Determine the [X, Y] coordinate at the center of the cell enclosing the given text.  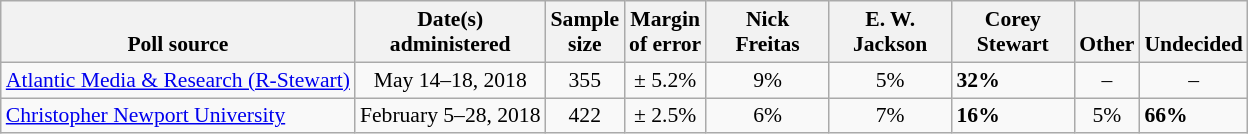
± 5.2% [665, 80]
Atlantic Media & Research (R-Stewart) [178, 80]
NickFreitas [768, 32]
7% [890, 116]
66% [1193, 116]
16% [1014, 116]
Other [1106, 32]
Christopher Newport University [178, 116]
Samplesize [585, 32]
CoreyStewart [1014, 32]
± 2.5% [665, 116]
May 14–18, 2018 [450, 80]
355 [585, 80]
Date(s)administered [450, 32]
422 [585, 116]
Poll source [178, 32]
Undecided [1193, 32]
6% [768, 116]
Marginof error [665, 32]
9% [768, 80]
E. W.Jackson [890, 32]
32% [1014, 80]
February 5–28, 2018 [450, 116]
